Output the (X, Y) coordinate of the center of the cell containing the given text.  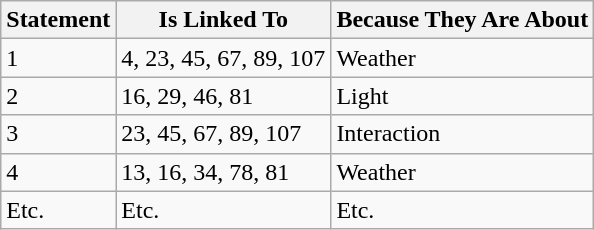
Interaction (462, 134)
Light (462, 96)
4, 23, 45, 67, 89, 107 (224, 58)
Because They Are About (462, 20)
Is Linked To (224, 20)
4 (58, 172)
Statement (58, 20)
23, 45, 67, 89, 107 (224, 134)
16, 29, 46, 81 (224, 96)
1 (58, 58)
13, 16, 34, 78, 81 (224, 172)
3 (58, 134)
2 (58, 96)
